Determine the [X, Y] coordinate at the center of the cell enclosing the given text.  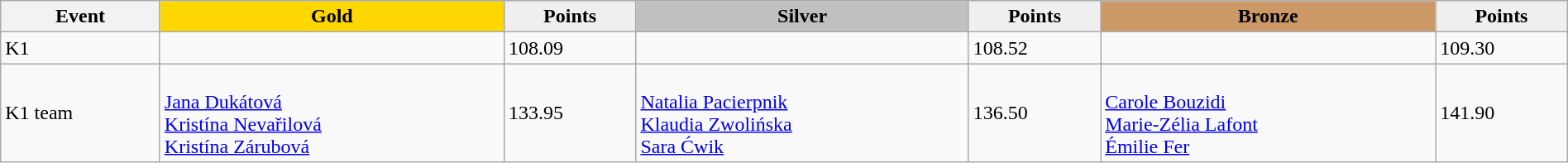
Gold [332, 17]
Event [81, 17]
Silver [802, 17]
K1 team [81, 113]
Jana DukátováKristína NevařilováKristína Zárubová [332, 113]
136.50 [1035, 113]
109.30 [1502, 48]
108.52 [1035, 48]
Natalia PacierpnikKlaudia ZwolińskaSara Ćwik [802, 113]
133.95 [570, 113]
Carole BouzidiMarie-Zélia LafontÉmilie Fer [1269, 113]
108.09 [570, 48]
Bronze [1269, 17]
K1 [81, 48]
141.90 [1502, 113]
